Extract the [X, Y] coordinate from the center of the cell holding the provided text.  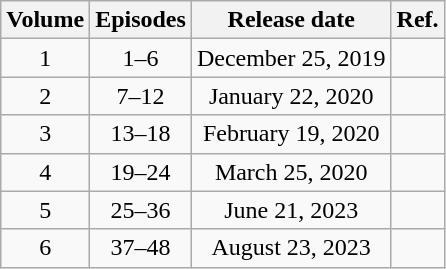
2 [46, 96]
13–18 [141, 134]
4 [46, 172]
3 [46, 134]
37–48 [141, 248]
Release date [291, 20]
1–6 [141, 58]
February 19, 2020 [291, 134]
December 25, 2019 [291, 58]
Ref. [418, 20]
19–24 [141, 172]
5 [46, 210]
6 [46, 248]
1 [46, 58]
7–12 [141, 96]
Episodes [141, 20]
25–36 [141, 210]
June 21, 2023 [291, 210]
Volume [46, 20]
January 22, 2020 [291, 96]
August 23, 2023 [291, 248]
March 25, 2020 [291, 172]
